Extract the [x, y] coordinate from the center of the cell holding the provided text.  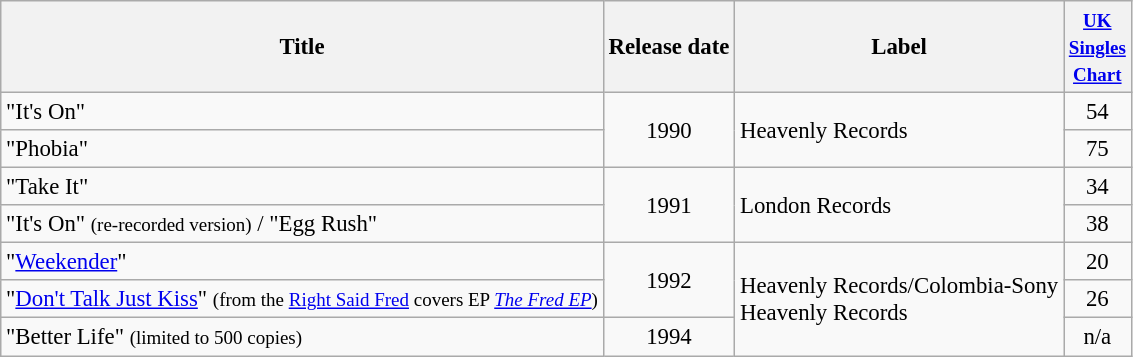
London Records [900, 206]
Heavenly Records/Colombia-SonyHeavenly Records [900, 300]
Title [302, 47]
"Take It" [302, 187]
"Better Life" (limited to 500 copies) [302, 337]
1992 [668, 280]
"It's On" (re-recorded version) / "Egg Rush" [302, 224]
"It's On" [302, 112]
"Phobia" [302, 149]
"Don't Talk Just Kiss" (from the Right Said Fred covers EP The Fred EP) [302, 299]
38 [1098, 224]
"Weekender" [302, 262]
54 [1098, 112]
26 [1098, 299]
n/a [1098, 337]
Heavenly Records [900, 130]
1991 [668, 206]
UK Singles Chart [1098, 47]
75 [1098, 149]
20 [1098, 262]
34 [1098, 187]
1994 [668, 337]
1990 [668, 130]
Label [900, 47]
Release date [668, 47]
